From the cell containing the given text, extract its center point as (x, y) coordinate. 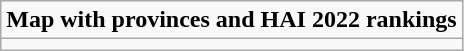
Map with provinces and HAI 2022 rankings (232, 20)
